Return the [X, Y] coordinate for the center point of the cell that contains the specified text.  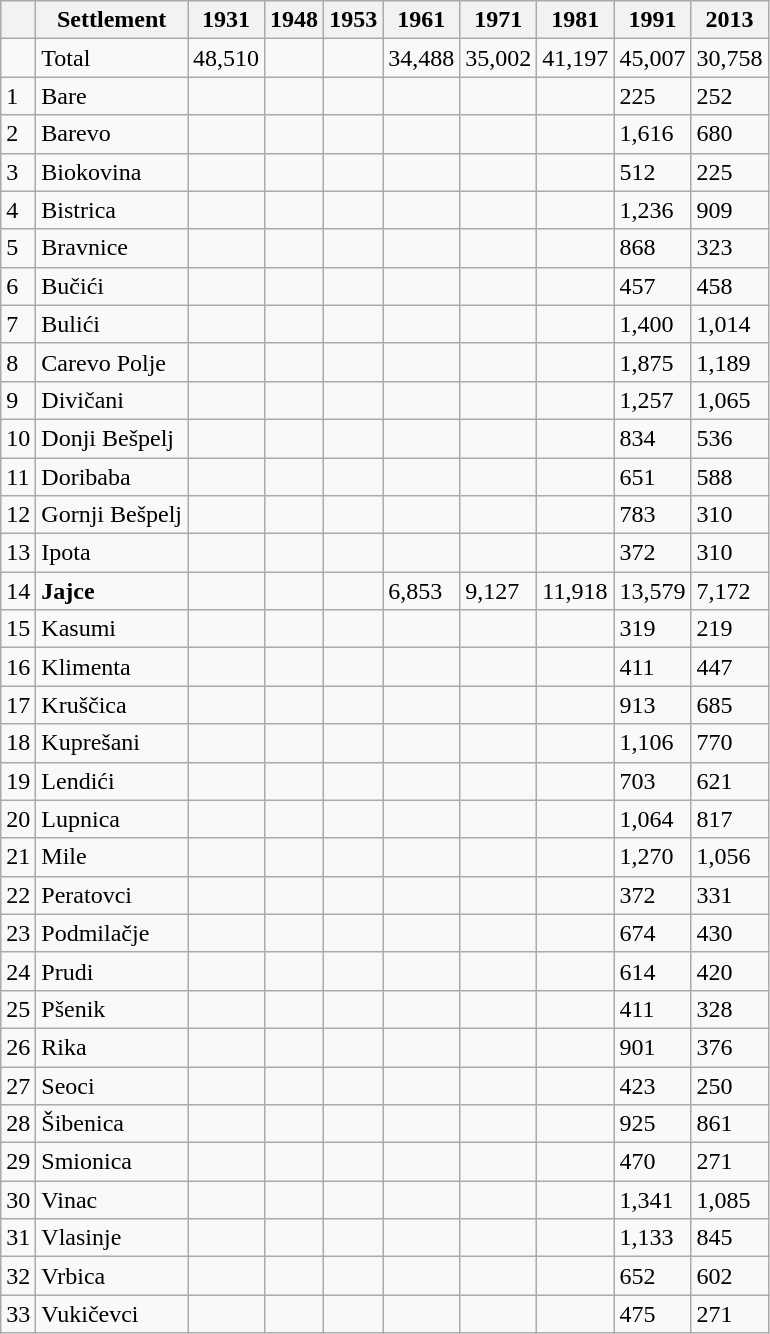
11 [18, 477]
512 [652, 172]
458 [730, 286]
Kuprešani [112, 743]
45,007 [652, 58]
24 [18, 971]
Lupnica [112, 819]
33 [18, 1314]
1 [18, 96]
614 [652, 971]
Pšenik [112, 1009]
Bare [112, 96]
1,189 [730, 362]
22 [18, 895]
7 [18, 324]
Carevo Polje [112, 362]
Donji Bešpelj [112, 438]
Divičani [112, 400]
Kruščica [112, 705]
12 [18, 515]
13,579 [652, 591]
Bulići [112, 324]
26 [18, 1047]
21 [18, 857]
2 [18, 134]
23 [18, 933]
909 [730, 210]
Vukičevci [112, 1314]
1,014 [730, 324]
913 [652, 705]
1,133 [652, 1238]
834 [652, 438]
1953 [354, 20]
Seoci [112, 1085]
Podmilačje [112, 933]
1,257 [652, 400]
9 [18, 400]
Jajce [112, 591]
1,270 [652, 857]
6 [18, 286]
Lendići [112, 781]
3 [18, 172]
Barevo [112, 134]
Settlement [112, 20]
319 [652, 629]
861 [730, 1124]
30,758 [730, 58]
1,400 [652, 324]
420 [730, 971]
1,085 [730, 1200]
Bravnice [112, 248]
1991 [652, 20]
48,510 [226, 58]
Biokovina [112, 172]
1961 [422, 20]
674 [652, 933]
Vlasinje [112, 1238]
252 [730, 96]
588 [730, 477]
651 [652, 477]
423 [652, 1085]
Bučići [112, 286]
331 [730, 895]
328 [730, 1009]
30 [18, 1200]
18 [18, 743]
250 [730, 1085]
7,172 [730, 591]
13 [18, 553]
Ipota [112, 553]
536 [730, 438]
845 [730, 1238]
19 [18, 781]
1,065 [730, 400]
41,197 [576, 58]
Peratovci [112, 895]
31 [18, 1238]
2013 [730, 20]
1981 [576, 20]
323 [730, 248]
447 [730, 667]
Smionica [112, 1162]
17 [18, 705]
685 [730, 705]
602 [730, 1276]
28 [18, 1124]
Klimenta [112, 667]
475 [652, 1314]
376 [730, 1047]
817 [730, 819]
15 [18, 629]
16 [18, 667]
1,875 [652, 362]
Vinac [112, 1200]
1,056 [730, 857]
34,488 [422, 58]
Prudi [112, 971]
1,236 [652, 210]
Vrbica [112, 1276]
770 [730, 743]
1,341 [652, 1200]
Gornji Bešpelj [112, 515]
29 [18, 1162]
901 [652, 1047]
1,064 [652, 819]
35,002 [498, 58]
Total [112, 58]
1971 [498, 20]
10 [18, 438]
783 [652, 515]
219 [730, 629]
8 [18, 362]
Mile [112, 857]
Bistrica [112, 210]
470 [652, 1162]
5 [18, 248]
32 [18, 1276]
27 [18, 1085]
868 [652, 248]
Šibenica [112, 1124]
Doribaba [112, 477]
1,616 [652, 134]
430 [730, 933]
Kasumi [112, 629]
457 [652, 286]
6,853 [422, 591]
Rika [112, 1047]
14 [18, 591]
1,106 [652, 743]
703 [652, 781]
11,918 [576, 591]
20 [18, 819]
680 [730, 134]
621 [730, 781]
9,127 [498, 591]
25 [18, 1009]
925 [652, 1124]
1948 [294, 20]
652 [652, 1276]
4 [18, 210]
1931 [226, 20]
